Provide the [X, Y] coordinate of the cell's center where the given text is located.  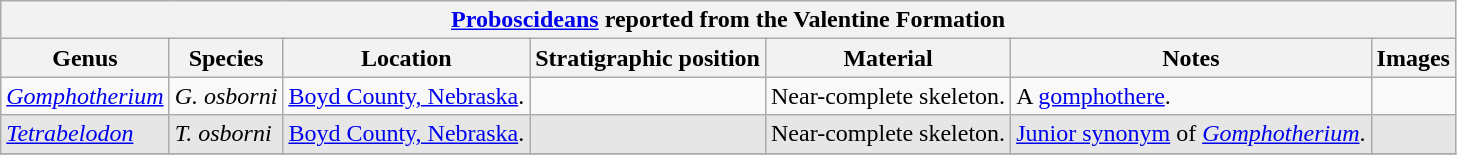
G. osborni [226, 96]
Junior synonym of Gomphotherium. [1191, 134]
Tetrabelodon [85, 134]
A gomphothere. [1191, 96]
Stratigraphic position [648, 58]
Notes [1191, 58]
Material [888, 58]
Species [226, 58]
Location [406, 58]
T. osborni [226, 134]
Genus [85, 58]
Images [1413, 58]
Proboscideans reported from the Valentine Formation [728, 20]
Gomphotherium [85, 96]
